Locate the cell with the specified text and output its [x, y] center coordinate. 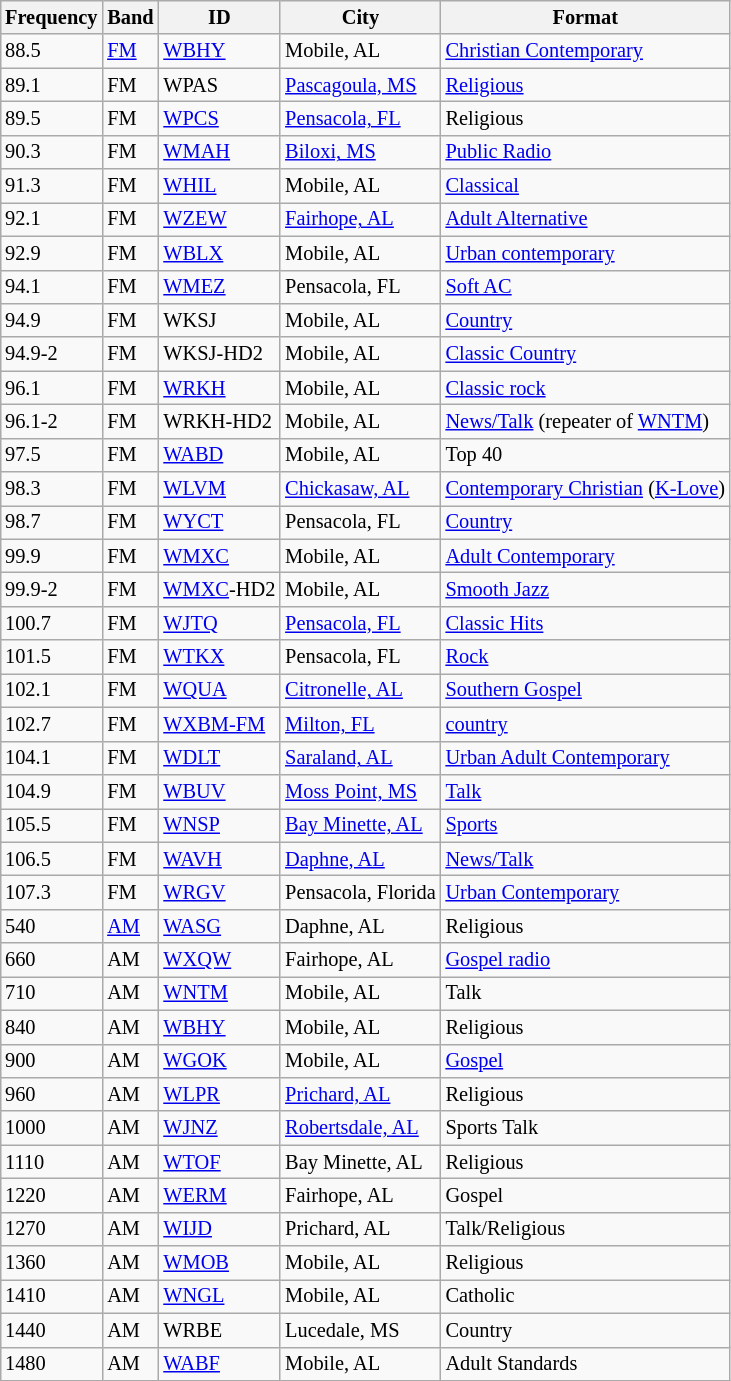
WHIL [219, 186]
Rock [586, 657]
WZEW [219, 220]
92.1 [51, 220]
92.9 [51, 253]
106.5 [51, 859]
Sports [586, 825]
101.5 [51, 657]
1000 [51, 1128]
Robertsdale, AL [360, 1128]
WJNZ [219, 1128]
96.1 [51, 388]
News/Talk [586, 859]
WPCS [219, 119]
Southern Gospel [586, 691]
540 [51, 926]
WMXC-HD2 [219, 590]
WLVM [219, 489]
WABD [219, 455]
WBLX [219, 253]
1220 [51, 1196]
1410 [51, 1297]
WIJD [219, 1229]
Classic rock [586, 388]
City [360, 18]
WDLT [219, 758]
WTOF [219, 1162]
Classic Country [586, 354]
Public Radio [586, 152]
Pascagoula, MS [360, 85]
96.1-2 [51, 422]
WAVH [219, 859]
Format [586, 18]
WNSP [219, 825]
WRBE [219, 1330]
WBUV [219, 792]
Smooth Jazz [586, 590]
104.1 [51, 758]
WXQW [219, 960]
89.5 [51, 119]
840 [51, 1027]
91.3 [51, 186]
102.1 [51, 691]
900 [51, 1061]
Catholic [586, 1297]
Citronelle, AL [360, 691]
Top 40 [586, 455]
WYCT [219, 523]
WRKH [219, 388]
WXBM-FM [219, 725]
Classical [586, 186]
country [586, 725]
98.7 [51, 523]
89.1 [51, 85]
WRKH-HD2 [219, 422]
Adult Alternative [586, 220]
88.5 [51, 51]
WQUA [219, 691]
WASG [219, 926]
WKSJ-HD2 [219, 354]
Urban Contemporary [586, 893]
Moss Point, MS [360, 792]
WJTQ [219, 624]
Urban Adult Contemporary [586, 758]
Contemporary Christian (K-Love) [586, 489]
1480 [51, 1364]
WTKX [219, 657]
94.9-2 [51, 354]
WNTM [219, 994]
1270 [51, 1229]
97.5 [51, 455]
WERM [219, 1196]
Pensacola, Florida [360, 893]
Adult Standards [586, 1364]
WMAH [219, 152]
960 [51, 1095]
Talk/Religious [586, 1229]
104.9 [51, 792]
WRGV [219, 893]
99.9-2 [51, 590]
WGOK [219, 1061]
94.9 [51, 321]
Gospel radio [586, 960]
Biloxi, MS [360, 152]
Lucedale, MS [360, 1330]
Chickasaw, AL [360, 489]
WABF [219, 1364]
1110 [51, 1162]
Soft AC [586, 287]
1440 [51, 1330]
660 [51, 960]
WNGL [219, 1297]
Band [130, 18]
Sports Talk [586, 1128]
Classic Hits [586, 624]
WMOB [219, 1263]
WMXC [219, 556]
WLPR [219, 1095]
100.7 [51, 624]
Urban contemporary [586, 253]
WKSJ [219, 321]
107.3 [51, 893]
News/Talk (repeater of WNTM) [586, 422]
99.9 [51, 556]
98.3 [51, 489]
90.3 [51, 152]
WPAS [219, 85]
Adult Contemporary [586, 556]
Milton, FL [360, 725]
94.1 [51, 287]
710 [51, 994]
105.5 [51, 825]
Christian Contemporary [586, 51]
1360 [51, 1263]
102.7 [51, 725]
WMEZ [219, 287]
Frequency [51, 18]
ID [219, 18]
Saraland, AL [360, 758]
